Scan for the cell matching the given text and deliver its [X, Y] coordinate at center. 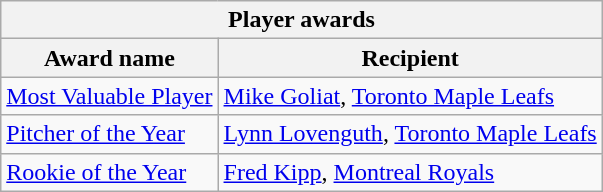
Pitcher of the Year [110, 134]
Fred Kipp, Montreal Royals [410, 172]
Rookie of the Year [110, 172]
Lynn Lovenguth, Toronto Maple Leafs [410, 134]
Player awards [302, 20]
Recipient [410, 58]
Most Valuable Player [110, 96]
Award name [110, 58]
Mike Goliat, Toronto Maple Leafs [410, 96]
